Determine the (x, y) coordinate at the center of the cell enclosing the given text.  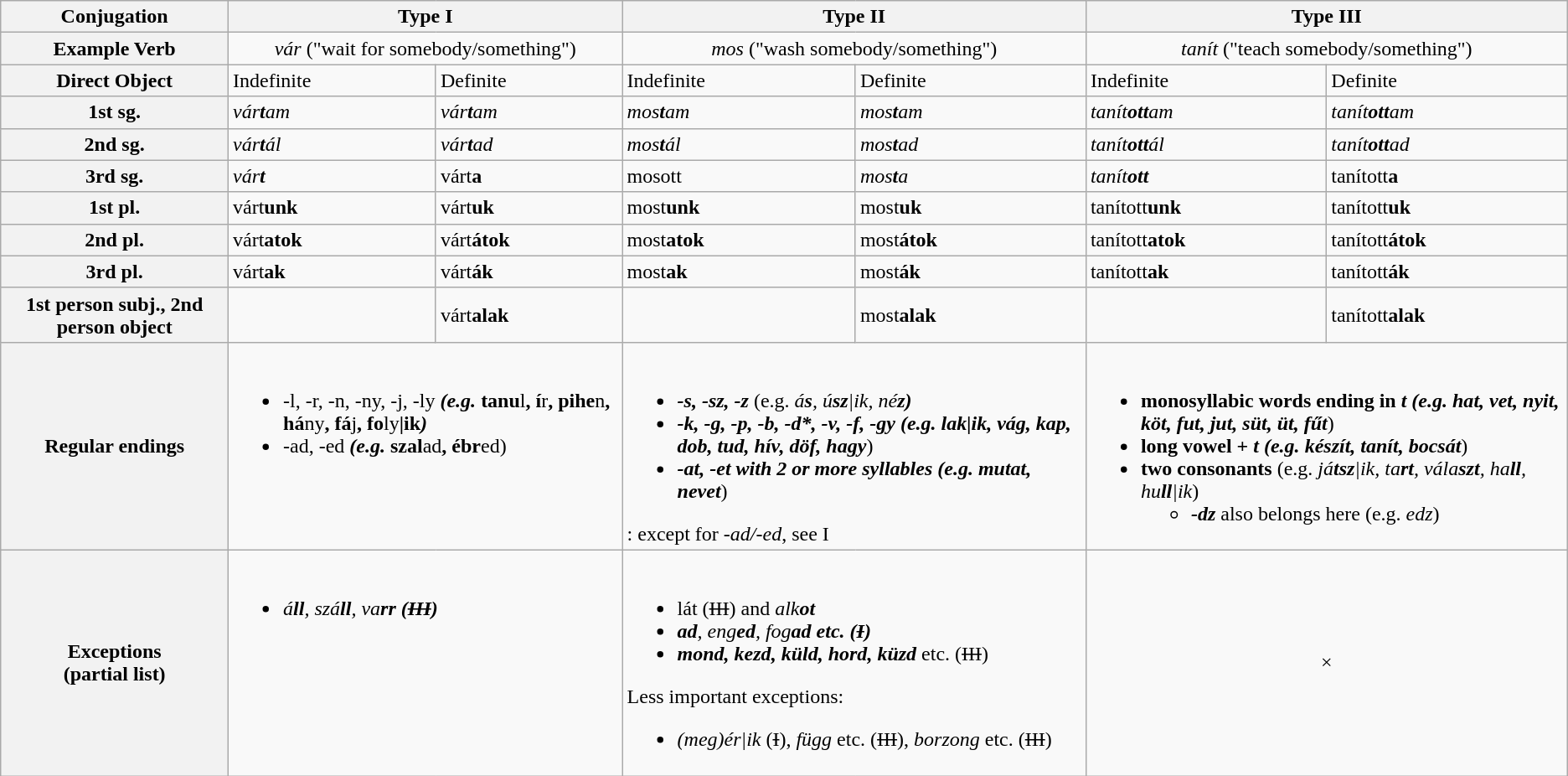
3rd pl. (115, 272)
mostak (739, 272)
mos ("wash somebody/something") (854, 49)
áll, száll, varr (III) (426, 662)
mostuk (970, 208)
vártatok (333, 240)
tanítottuk (1447, 208)
Type III (1327, 17)
tanítottál (1206, 144)
mosta (970, 176)
2nd pl. (115, 240)
1st pl. (115, 208)
tanították (1447, 272)
várta (529, 176)
tanított (1206, 176)
2nd sg. (115, 144)
vártunk (333, 208)
3rd sg. (115, 176)
× (1327, 662)
1st person subj., 2nd person object (115, 315)
vártak (333, 272)
vártalak (529, 315)
vártál (333, 144)
Type II (854, 17)
tanította (1447, 176)
vártuk (529, 208)
1st sg. (115, 112)
tanít ("teach somebody/something") (1327, 49)
tanítottad (1447, 144)
vártad (529, 144)
mostátok (970, 240)
tanítottátok (1447, 240)
mosták (970, 272)
vártátok (529, 240)
Regular endings (115, 446)
tanítottak (1206, 272)
Type I (426, 17)
Conjugation (115, 17)
tanítottalak (1447, 315)
Example Verb (115, 49)
-l, -r, -n, -ny, -j, -ly (e.g. tanul, ír, pihen, hány, fáj, foly|ik)-ad, -ed (e.g. szalad, ébred) (426, 446)
vár ("wait for somebody/something") (426, 49)
Direct Object (115, 80)
várt (333, 176)
mostál (739, 144)
tanítottatok (1206, 240)
mostunk (739, 208)
mosott (739, 176)
Exceptions(partial list) (115, 662)
tanítottunk (1206, 208)
várták (529, 272)
mostalak (970, 315)
mostad (970, 144)
mostatok (739, 240)
